Provide the (x, y) coordinate of the cell's center where the given text is located.  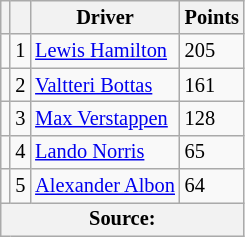
Alexander Albon (105, 186)
Driver (105, 17)
Max Verstappen (105, 118)
161 (212, 85)
Points (212, 17)
205 (212, 51)
Valtteri Bottas (105, 85)
2 (20, 85)
65 (212, 152)
4 (20, 152)
Source: (122, 219)
128 (212, 118)
1 (20, 51)
Lando Norris (105, 152)
3 (20, 118)
Lewis Hamilton (105, 51)
5 (20, 186)
64 (212, 186)
